Capture the cell that displays the provided text and extract its [x, y] central coordinate. 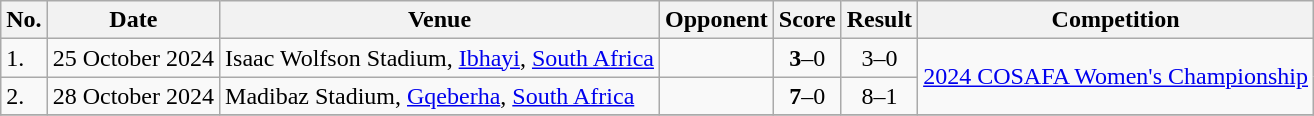
25 October 2024 [133, 58]
Madibaz Stadium, Gqeberha, South Africa [440, 96]
Opponent [716, 20]
Venue [440, 20]
Competition [1116, 20]
1. [24, 58]
2. [24, 96]
Isaac Wolfson Stadium, Ibhayi, South Africa [440, 58]
8–1 [879, 96]
28 October 2024 [133, 96]
No. [24, 20]
Result [879, 20]
7–0 [807, 96]
Score [807, 20]
Date [133, 20]
2024 COSAFA Women's Championship [1116, 77]
